Find where the given text appears and provide that cell's center as (x, y) coordinate. 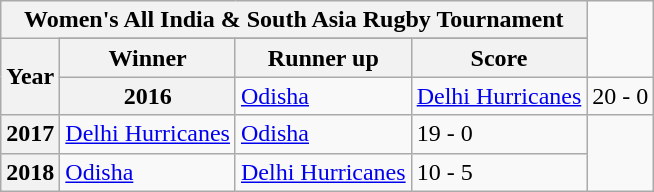
2017 (30, 134)
2016 (148, 96)
20 - 0 (620, 96)
Women's All India & South Asia Rugby Tournament (294, 20)
10 - 5 (499, 172)
Runner up (323, 58)
Score (499, 58)
2018 (30, 172)
19 - 0 (499, 134)
Winner (148, 58)
Year (30, 77)
